From the cell containing the given text, extract its center point as (x, y) coordinate. 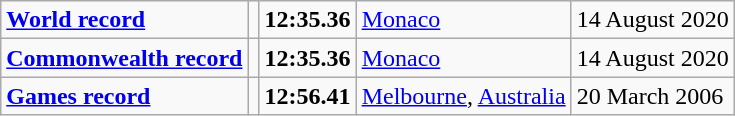
Games record (124, 96)
World record (124, 20)
12:56.41 (308, 96)
Melbourne, Australia (464, 96)
20 March 2006 (652, 96)
Commonwealth record (124, 58)
